Capture the cell that displays the provided text and extract its [x, y] central coordinate. 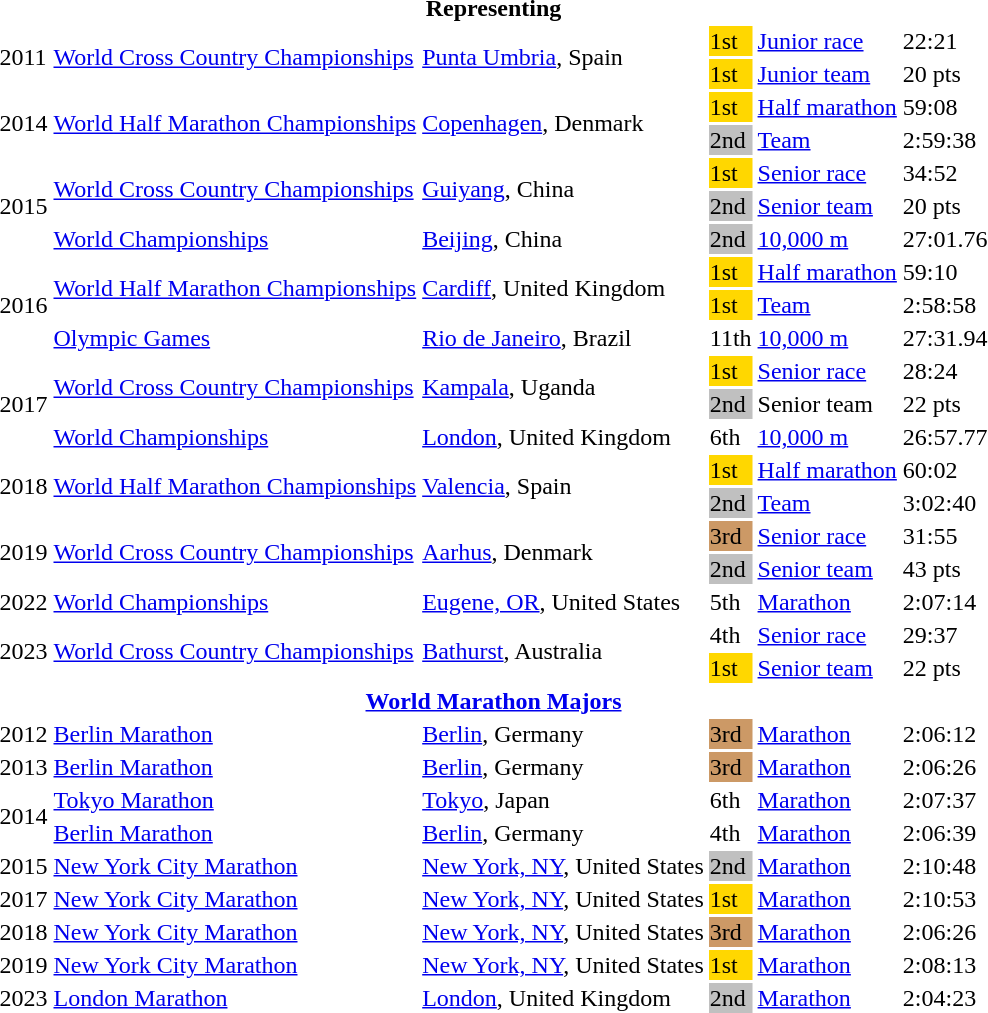
Cardiff, United Kingdom [564, 288]
Guiyang, China [564, 190]
Olympic Games [235, 338]
Bathurst, Australia [564, 652]
Punta Umbria, Spain [564, 58]
Rio de Janeiro, Brazil [564, 338]
Copenhagen, Denmark [564, 124]
Aarhus, Denmark [564, 552]
Tokyo, Japan [564, 800]
Eugene, OR, United States [564, 602]
Tokyo Marathon [235, 800]
5th [730, 602]
Junior race [827, 41]
Valencia, Spain [564, 486]
Beijing, China [564, 239]
11th [730, 338]
Junior team [827, 74]
London Marathon [235, 998]
Kampala, Uganda [564, 388]
